Detect which cell encompasses the target text, then output its (X, Y) center coordinate. 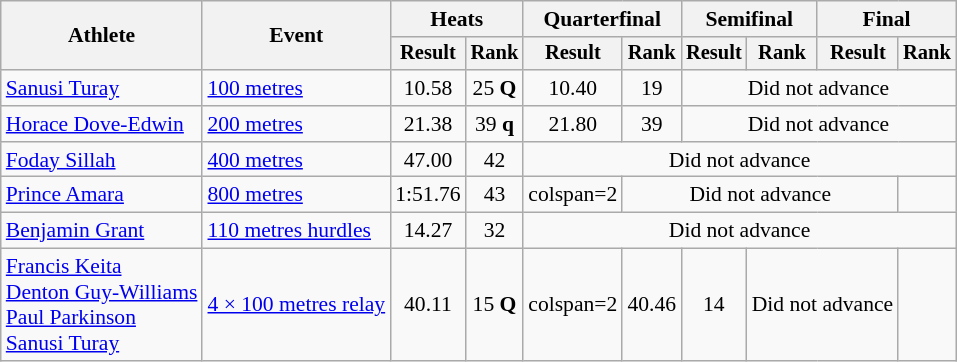
32 (495, 231)
14.27 (428, 231)
21.80 (572, 124)
40.11 (428, 305)
400 metres (296, 160)
10.40 (572, 88)
Sanusi Turay (102, 88)
10.58 (428, 88)
1:51.76 (428, 195)
Athlete (102, 36)
Horace Dove-Edwin (102, 124)
19 (652, 88)
14 (714, 305)
Event (296, 36)
Benjamin Grant (102, 231)
15 Q (495, 305)
110 metres hurdles (296, 231)
Quarterfinal (602, 19)
Final (886, 19)
Prince Amara (102, 195)
Francis KeitaDenton Guy-WilliamsPaul ParkinsonSanusi Turay (102, 305)
43 (495, 195)
39 q (495, 124)
200 metres (296, 124)
100 metres (296, 88)
4 × 100 metres relay (296, 305)
42 (495, 160)
25 Q (495, 88)
47.00 (428, 160)
Foday Sillah (102, 160)
21.38 (428, 124)
800 metres (296, 195)
Semifinal (749, 19)
40.46 (652, 305)
39 (652, 124)
Heats (456, 19)
